For the text-containing cell, return its midpoint in [x, y] coordinate format. 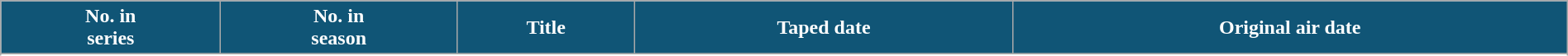
No. inseason [339, 28]
Original air date [1290, 28]
Taped date [824, 28]
No. inseries [111, 28]
Title [546, 28]
